Locate the cell with the specified text and output its [x, y] center coordinate. 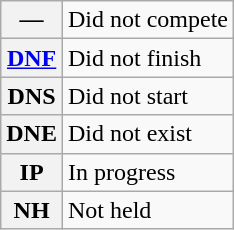
— [32, 20]
Did not finish [148, 58]
DNS [32, 96]
Did not exist [148, 134]
DNE [32, 134]
IP [32, 172]
In progress [148, 172]
Did not start [148, 96]
DNF [32, 58]
Did not compete [148, 20]
NH [32, 210]
Not held [148, 210]
